Output the (x, y) coordinate of the center of the cell containing the given text.  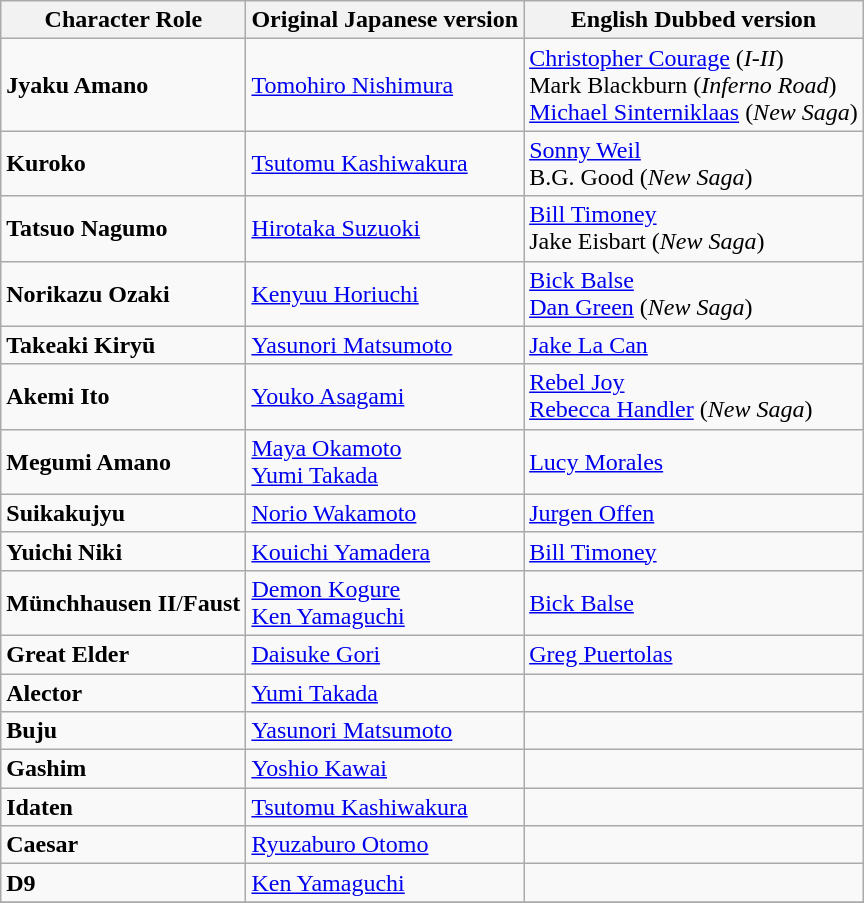
Buju (124, 731)
Yuichi Niki (124, 551)
Jurgen Offen (694, 513)
Jake La Can (694, 345)
Bill Timoney (694, 551)
Kuroko (124, 164)
Hirotaka Suzuoki (385, 228)
Tomohiro Nishimura (385, 85)
Bick BalseDan Green (New Saga) (694, 294)
Greg Puertolas (694, 654)
Kouichi Yamadera (385, 551)
Jyaku Amano (124, 85)
Takeaki Kiryū (124, 345)
Gashim (124, 769)
Caesar (124, 845)
D9 (124, 883)
English Dubbed version (694, 20)
Tatsuo Nagumo (124, 228)
Lucy Morales (694, 462)
Yoshio Kawai (385, 769)
Character Role (124, 20)
Youko Asagami (385, 396)
Demon KogureKen Yamaguchi (385, 602)
Maya OkamotoYumi Takada (385, 462)
Yumi Takada (385, 693)
Münchhausen II/Faust (124, 602)
Suikakujyu (124, 513)
Ken Yamaguchi (385, 883)
Norio Wakamoto (385, 513)
Original Japanese version (385, 20)
Christopher Courage (I-II)Mark Blackburn (Inferno Road)Michael Sinterniklaas (New Saga) (694, 85)
Norikazu Ozaki (124, 294)
Kenyuu Horiuchi (385, 294)
Bill TimoneyJake Eisbart (New Saga) (694, 228)
Sonny WeilB.G. Good (New Saga) (694, 164)
Idaten (124, 807)
Akemi Ito (124, 396)
Megumi Amano (124, 462)
Ryuzaburo Otomo (385, 845)
Bick Balse (694, 602)
Daisuke Gori (385, 654)
Great Elder (124, 654)
Alector (124, 693)
Rebel JoyRebecca Handler (New Saga) (694, 396)
